Output the (x, y) coordinate of the center of the cell containing the given text.  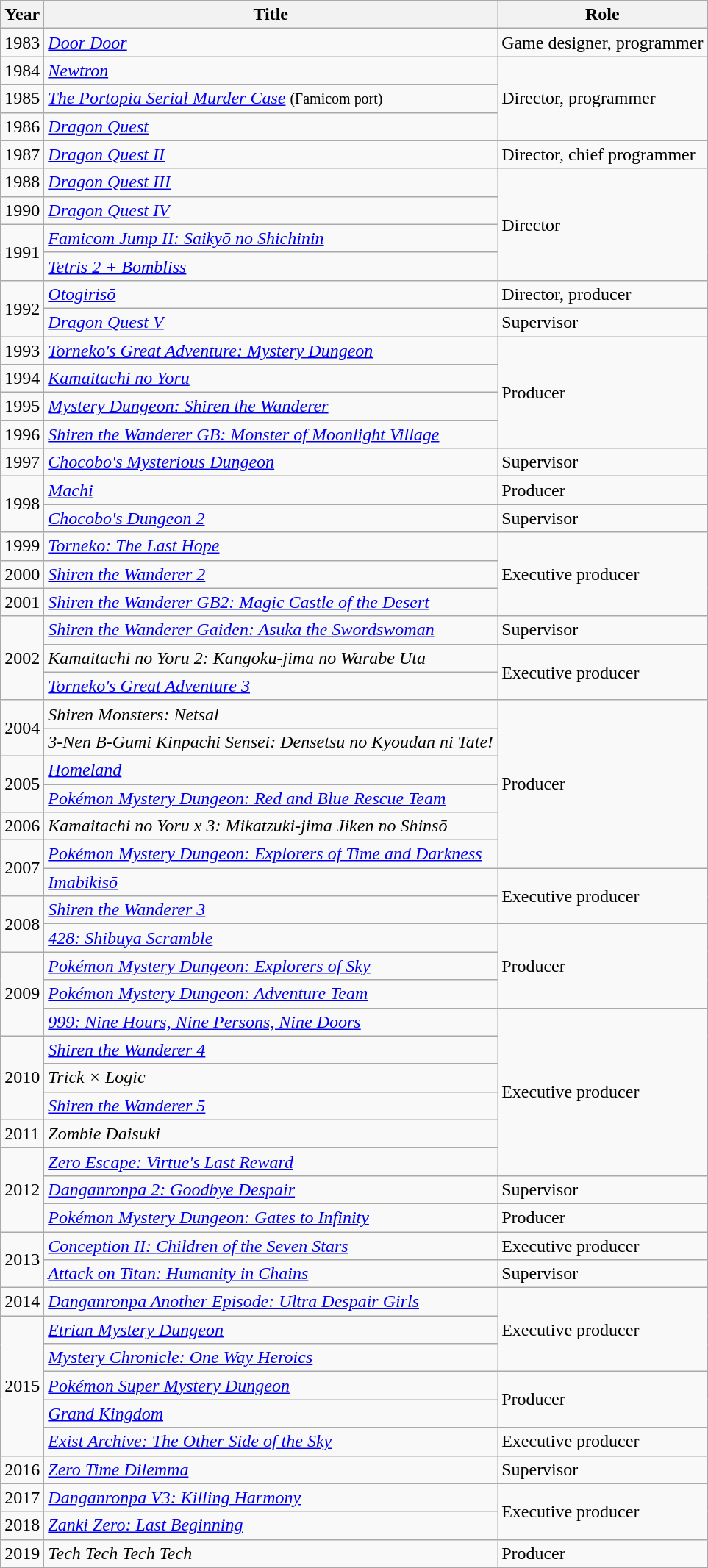
2014 (22, 1302)
Director, chief programmer (603, 154)
Attack on Titan: Humanity in Chains (271, 1274)
428: Shibuya Scramble (271, 938)
999: Nine Hours, Nine Persons, Nine Doors (271, 1022)
1991 (22, 252)
Shiren the Wanderer 5 (271, 1106)
Pokémon Super Mystery Dungeon (271, 1386)
2018 (22, 1525)
Chocobo's Dungeon 2 (271, 518)
Year (22, 15)
2012 (22, 1189)
2002 (22, 658)
Zombie Daisuki (271, 1134)
Tech Tech Tech Tech (271, 1553)
Shiren the Wanderer 3 (271, 910)
Imabikisō (271, 882)
Chocobo's Mysterious Dungeon (271, 462)
2008 (22, 924)
Torneko's Great Adventure: Mystery Dungeon (271, 351)
Zero Escape: Virtue's Last Reward (271, 1161)
Shiren the Wanderer Gaiden: Asuka the Swordswoman (271, 630)
Dragon Quest II (271, 154)
2000 (22, 574)
2013 (22, 1260)
1988 (22, 182)
2017 (22, 1497)
Shiren the Wanderer 2 (271, 574)
Newtron (271, 71)
Dragon Quest III (271, 182)
1998 (22, 504)
Role (603, 15)
1992 (22, 308)
Director, producer (603, 294)
1993 (22, 351)
1984 (22, 71)
Danganronpa Another Episode: Ultra Despair Girls (271, 1302)
Shiren the Wanderer GB2: Magic Castle of the Desert (271, 602)
Pokémon Mystery Dungeon: Adventure Team (271, 994)
Door Door (271, 43)
2009 (22, 994)
1999 (22, 546)
2011 (22, 1134)
Shiren Monsters: Netsal (271, 714)
2016 (22, 1469)
Machi (271, 490)
1987 (22, 154)
Exist Archive: The Other Side of the Sky (271, 1442)
Zanki Zero: Last Beginning (271, 1525)
1996 (22, 434)
Torneko: The Last Hope (271, 546)
Tetris 2 + Bombliss (271, 266)
Pokémon Mystery Dungeon: Gates to Infinity (271, 1217)
2007 (22, 868)
Director (603, 224)
Trick × Logic (271, 1078)
1985 (22, 99)
Game designer, programmer (603, 43)
Grand Kingdom (271, 1414)
Title (271, 15)
The Portopia Serial Murder Case (Famicom port) (271, 99)
Conception II: Children of the Seven Stars (271, 1246)
2001 (22, 602)
3-Nen B-Gumi Kinpachi Sensei: Densetsu no Kyoudan ni Tate! (271, 742)
Famicom Jump II: Saikyō no Shichinin (271, 238)
2010 (22, 1078)
Shiren the Wanderer 4 (271, 1050)
Pokémon Mystery Dungeon: Explorers of Time and Darkness (271, 854)
Director, programmer (603, 99)
1990 (22, 210)
2006 (22, 826)
2005 (22, 784)
Mystery Chronicle: One Way Heroics (271, 1358)
Pokémon Mystery Dungeon: Explorers of Sky (271, 966)
Dragon Quest V (271, 322)
Kamaitachi no Yoru x 3: Mikatzuki-jima Jiken no Shinsō (271, 826)
Mystery Dungeon: Shiren the Wanderer (271, 407)
2004 (22, 728)
2019 (22, 1553)
Kamaitachi no Yoru 2: Kangoku-jima no Warabe Uta (271, 658)
1997 (22, 462)
Torneko's Great Adventure 3 (271, 686)
Otogirisō (271, 294)
Homeland (271, 770)
1986 (22, 126)
2015 (22, 1386)
1994 (22, 379)
Shiren the Wanderer GB: Monster of Moonlight Village (271, 434)
Kamaitachi no Yoru (271, 379)
Etrian Mystery Dungeon (271, 1330)
Danganronpa V3: Killing Harmony (271, 1497)
1983 (22, 43)
Pokémon Mystery Dungeon: Red and Blue Rescue Team (271, 798)
Dragon Quest (271, 126)
Danganronpa 2: Goodbye Despair (271, 1189)
Dragon Quest IV (271, 210)
Zero Time Dilemma (271, 1469)
1995 (22, 407)
